From the cell containing the given text, extract its center point as [x, y] coordinate. 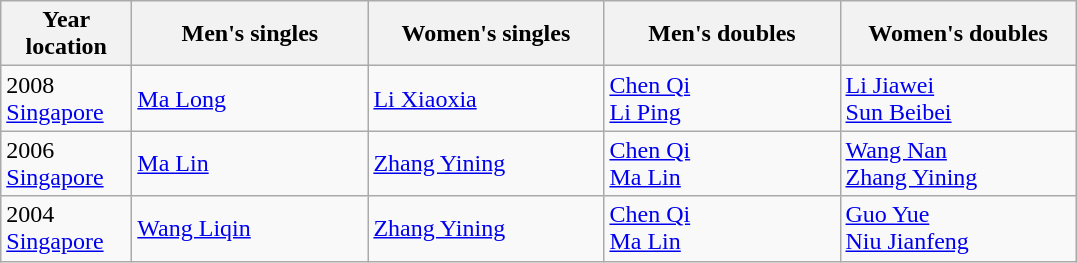
Year location [66, 34]
Men's doubles [722, 34]
Ma Lin [250, 164]
Wang Nan Zhang Yining [958, 164]
Chen Qi Li Ping [722, 98]
Women's singles [486, 34]
2006 Singapore [66, 164]
Women's doubles [958, 34]
Guo Yue Niu Jianfeng [958, 228]
Wang Liqin [250, 228]
Ma Long [250, 98]
2004 Singapore [66, 228]
Li Xiaoxia [486, 98]
Men's singles [250, 34]
2008 Singapore [66, 98]
Li Jiawei Sun Beibei [958, 98]
